Capture the cell that displays the provided text and extract its (X, Y) central coordinate. 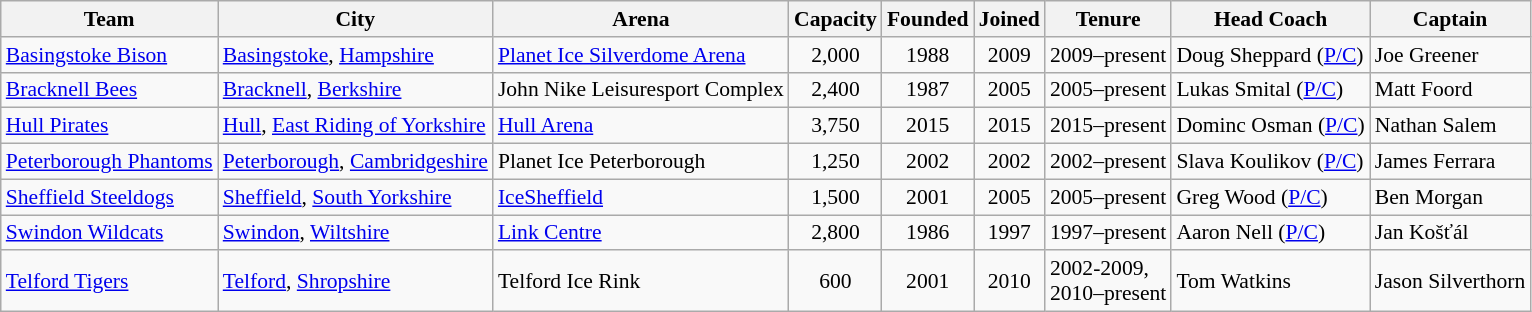
Telford Ice Rink (641, 282)
City (356, 19)
3,750 (836, 126)
Founded (928, 19)
Joe Greener (1450, 55)
2010 (1010, 282)
Basingstoke, Hampshire (356, 55)
1986 (928, 233)
2009 (1010, 55)
Basingstoke Bison (110, 55)
2,400 (836, 90)
Head Coach (1270, 19)
1,500 (836, 197)
Peterborough, Cambridgeshire (356, 162)
1,250 (836, 162)
Telford, Shropshire (356, 282)
Bracknell, Berkshire (356, 90)
Swindon Wildcats (110, 233)
1988 (928, 55)
Planet Ice Silverdome Arena (641, 55)
Aaron Nell (P/C) (1270, 233)
Planet Ice Peterborough (641, 162)
1997 (1010, 233)
Tom Watkins (1270, 282)
Slava Koulikov (P/C) (1270, 162)
2,000 (836, 55)
Sheffield, South Yorkshire (356, 197)
Bracknell Bees (110, 90)
Team (110, 19)
James Ferrara (1450, 162)
Ben Morgan (1450, 197)
Link Centre (641, 233)
Telford Tigers (110, 282)
Capacity (836, 19)
Hull Arena (641, 126)
1987 (928, 90)
John Nike Leisuresport Complex (641, 90)
2,800 (836, 233)
Hull, East Riding of Yorkshire (356, 126)
Captain (1450, 19)
Doug Sheppard (P/C) (1270, 55)
Hull Pirates (110, 126)
Sheffield Steeldogs (110, 197)
Nathan Salem (1450, 126)
Arena (641, 19)
Swindon, Wiltshire (356, 233)
Joined (1010, 19)
Jan Košťál (1450, 233)
2002-2009,2010–present (1108, 282)
Dominc Osman (P/C) (1270, 126)
Matt Foord (1450, 90)
2015–present (1108, 126)
2009–present (1108, 55)
2002–present (1108, 162)
Lukas Smital (P/C) (1270, 90)
Greg Wood (P/C) (1270, 197)
Tenure (1108, 19)
IceSheffield (641, 197)
1997–present (1108, 233)
Jason Silverthorn (1450, 282)
Peterborough Phantoms (110, 162)
600 (836, 282)
